From the cell containing the given text, extract its center point as (x, y) coordinate. 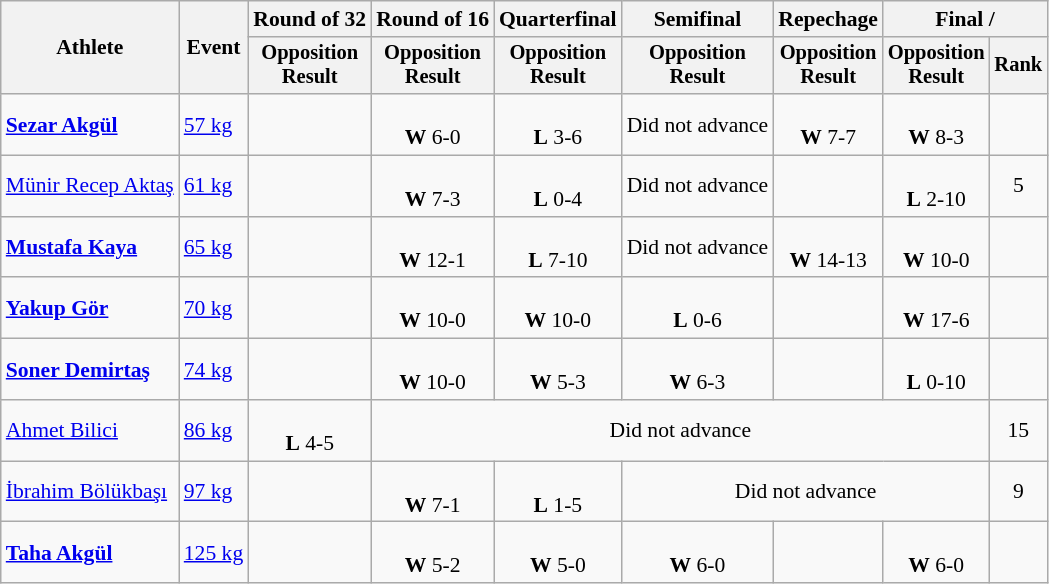
65 kg (214, 248)
L 2-10 (936, 186)
Round of 32 (310, 19)
74 kg (214, 370)
5 (1018, 186)
W 12-1 (432, 248)
Mustafa Kaya (90, 248)
Event (214, 48)
57 kg (214, 124)
L 0-10 (936, 370)
W 7-3 (432, 186)
L 1-5 (558, 492)
Final / (965, 19)
70 kg (214, 308)
Yakup Gör (90, 308)
L 0-4 (558, 186)
61 kg (214, 186)
Soner Demirtaş (90, 370)
86 kg (214, 430)
Round of 16 (432, 19)
Semifinal (698, 19)
W 5-2 (432, 552)
W 8-3 (936, 124)
97 kg (214, 492)
L 4-5 (310, 430)
Sezar Akgül (90, 124)
W 5-0 (558, 552)
9 (1018, 492)
W 7-7 (828, 124)
W 17-6 (936, 308)
Rank (1018, 66)
Münir Recep Aktaş (90, 186)
L 0-6 (698, 308)
W 7-1 (432, 492)
Ahmet Bilici (90, 430)
125 kg (214, 552)
Repechage (828, 19)
W 14-13 (828, 248)
W 5-3 (558, 370)
Athlete (90, 48)
İbrahim Bölükbaşı (90, 492)
15 (1018, 430)
W 6-3 (698, 370)
Taha Akgül (90, 552)
L 3-6 (558, 124)
L 7-10 (558, 248)
Quarterfinal (558, 19)
